Return (x, y) of the center of cell containing provided text 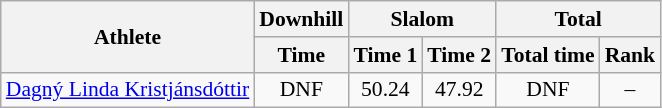
Time 2 (459, 55)
50.24 (385, 90)
– (630, 90)
Downhill (301, 19)
Time 1 (385, 55)
47.92 (459, 90)
Slalom (422, 19)
Athlete (128, 36)
Total time (548, 55)
Total (578, 19)
Dagný Linda Kristjánsdóttir (128, 90)
Time (301, 55)
Rank (630, 55)
